From the cell containing the given text, extract its center point as [X, Y] coordinate. 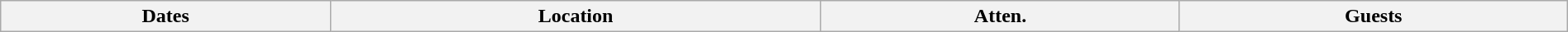
Location [576, 16]
Dates [165, 16]
Atten. [1001, 16]
Guests [1373, 16]
